Output the [x, y] coordinate of the center of the cell containing the given text.  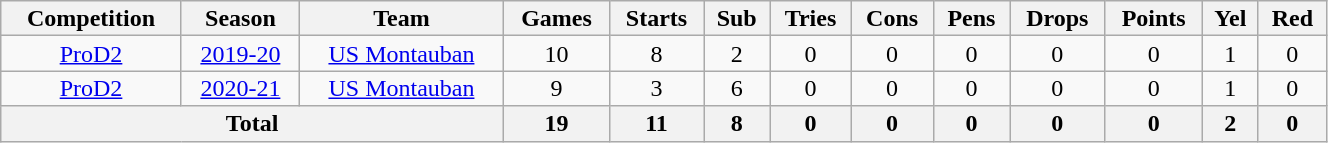
Total [252, 124]
2020-21 [240, 88]
Competition [92, 18]
Yel [1230, 18]
Pens [972, 18]
11 [657, 124]
Points [1154, 18]
10 [556, 54]
2019-20 [240, 54]
3 [657, 88]
Sub [737, 18]
9 [556, 88]
19 [556, 124]
Red [1292, 18]
Drops [1058, 18]
Games [556, 18]
Starts [657, 18]
Cons [892, 18]
Season [240, 18]
Team [402, 18]
Tries [810, 18]
6 [737, 88]
